Find where the given text appears and provide that cell's center as [x, y] coordinate. 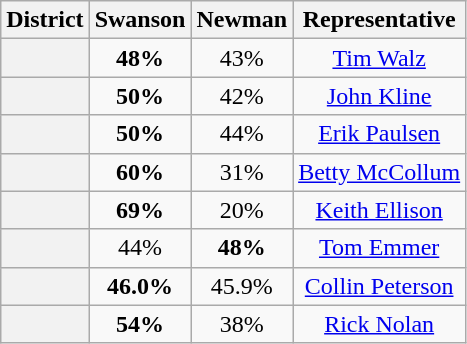
Tom Emmer [380, 248]
Swanson [140, 20]
43% [242, 58]
Erik Paulsen [380, 134]
Keith Ellison [380, 210]
45.9% [242, 286]
60% [140, 172]
John Kline [380, 96]
Rick Nolan [380, 324]
46.0% [140, 286]
54% [140, 324]
Representative [380, 20]
69% [140, 210]
42% [242, 96]
31% [242, 172]
20% [242, 210]
Betty McCollum [380, 172]
Tim Walz [380, 58]
Collin Peterson [380, 286]
Newman [242, 20]
38% [242, 324]
District [45, 20]
